Identify which cell holds the provided text, then report its [x, y] central coordinate. 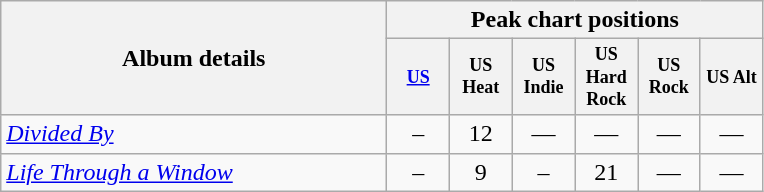
US Heat [480, 77]
9 [480, 172]
Divided By [194, 134]
US Indie [544, 77]
US Rock [670, 77]
US [418, 77]
21 [606, 172]
US Alt [732, 77]
US Hard Rock [606, 77]
Album details [194, 58]
Life Through a Window [194, 172]
Peak chart positions [575, 20]
12 [480, 134]
